For the text-containing cell, return its midpoint in [X, Y] coordinate format. 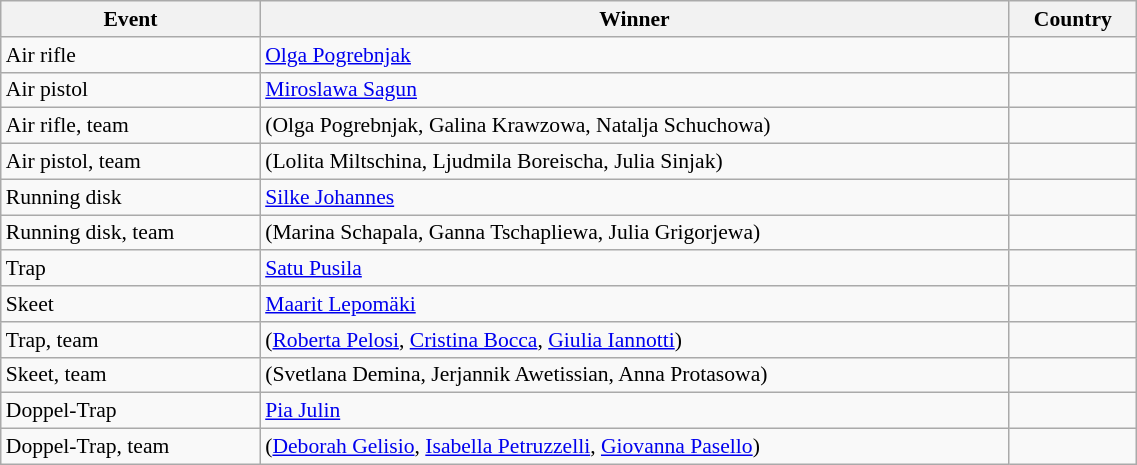
Air pistol, team [130, 162]
Winner [634, 19]
Trap [130, 269]
(Olga Pogrebnjak, Galina Krawzowa, Natalja Schuchowa) [634, 126]
Skeet, team [130, 375]
Air pistol [130, 90]
Maarit Lepomäki [634, 304]
Running disk, team [130, 233]
Air rifle [130, 55]
Doppel-Trap, team [130, 447]
Satu Pusila [634, 269]
(Deborah Gelisio, Isabella Petruzzelli, Giovanna Pasello) [634, 447]
Running disk [130, 197]
Air rifle, team [130, 126]
Skeet [130, 304]
(Lolita Miltschina, Ljudmila Boreischa, Julia Sinjak) [634, 162]
(Marina Schapala, Ganna Tschapliewa, Julia Grigorjewa) [634, 233]
Miroslawa Sagun [634, 90]
Doppel-Trap [130, 411]
(Roberta Pelosi, Cristina Bocca, Giulia Iannotti) [634, 340]
Country [1073, 19]
Event [130, 19]
Pia Julin [634, 411]
(Svetlana Demina, Jerjannik Awetissian, Anna Protasowa) [634, 375]
Trap, team [130, 340]
Silke Johannes [634, 197]
Olga Pogrebnjak [634, 55]
